Search for the cell housing the specified text and yield its (X, Y) center coordinate. 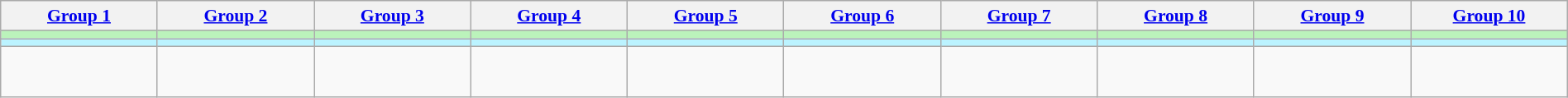
Group 2 (235, 16)
Group 9 (1331, 16)
Group 10 (1489, 16)
Group 5 (706, 16)
Group 6 (862, 16)
Group 8 (1176, 16)
Group 3 (392, 16)
Group 1 (79, 16)
Group 4 (549, 16)
Group 7 (1019, 16)
